For the text-containing cell, return its midpoint in [X, Y] coordinate format. 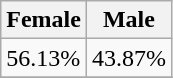
43.87% [128, 58]
56.13% [44, 58]
Female [44, 20]
Male [128, 20]
